Scan for the cell matching the given text and deliver its (X, Y) coordinate at center. 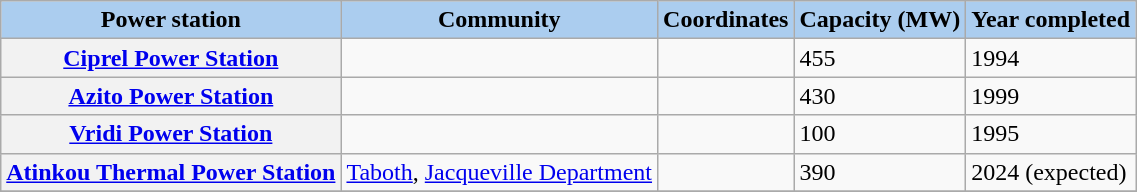
Year completed (1051, 20)
Taboth, Jacqueville Department (500, 172)
1995 (1051, 134)
Atinkou Thermal Power Station (171, 172)
Capacity (MW) (880, 20)
Coordinates (726, 20)
Azito Power Station (171, 96)
Ciprel Power Station (171, 58)
430 (880, 96)
Power station (171, 20)
390 (880, 172)
100 (880, 134)
1999 (1051, 96)
455 (880, 58)
1994 (1051, 58)
Vridi Power Station (171, 134)
Community (500, 20)
2024 (expected) (1051, 172)
